Locate the cell with the specified text and output its (X, Y) center coordinate. 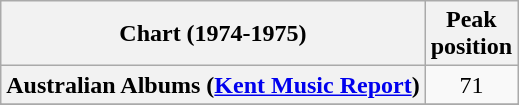
Australian Albums (Kent Music Report) (213, 85)
Peakposition (471, 34)
71 (471, 85)
Chart (1974-1975) (213, 34)
